Capture the cell that displays the provided text and extract its [X, Y] central coordinate. 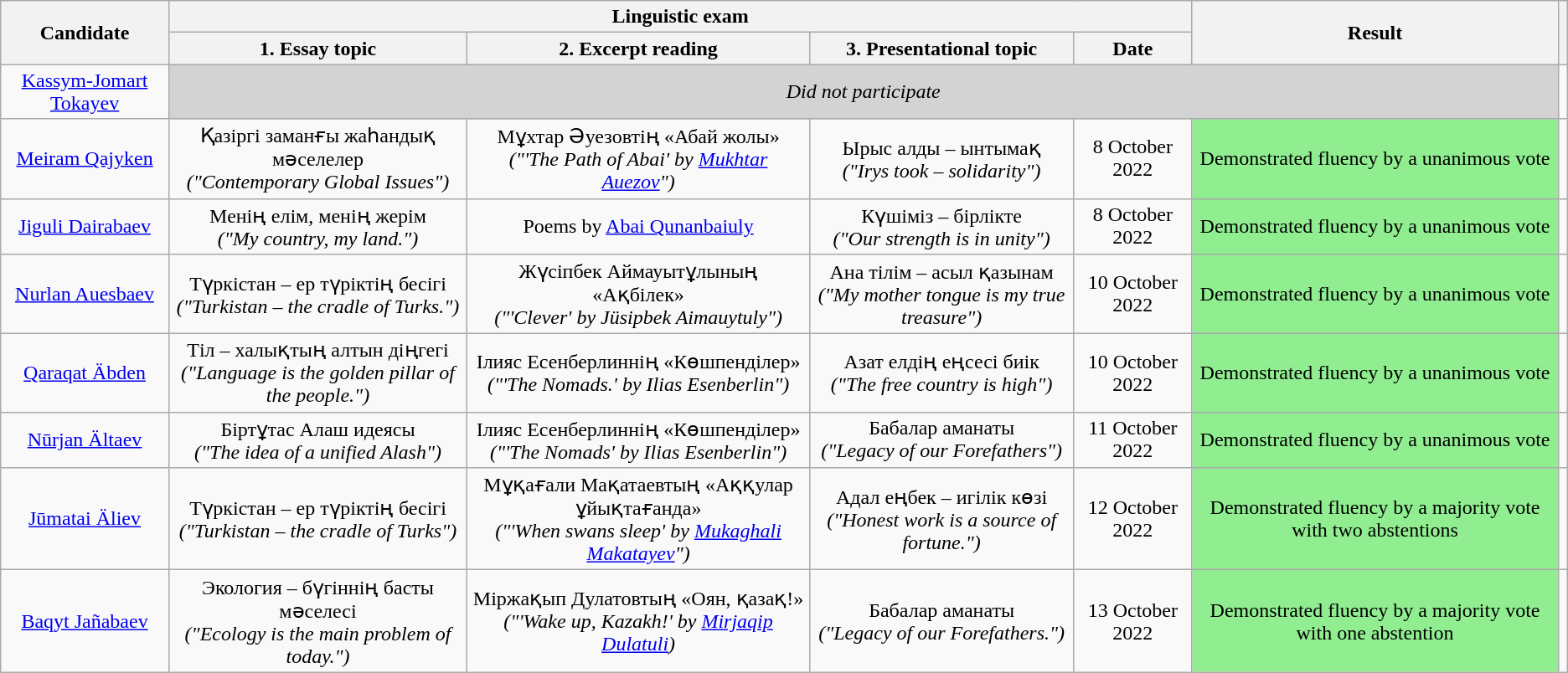
Date [1132, 49]
Ілияс Есенберлиннің «Көшпенділер»("'The Nomads.' by Ilias Esenberlin") [638, 373]
Азат елдің еңсесі биік("The free country is high") [941, 373]
2. Excerpt reading [638, 49]
Ілияс Есенберлиннің «Көшпенділер»("'The Nomads' by Ilias Esenberlin") [638, 440]
Біртұтас Алаш идеясы("The idea of a unified Alash") [317, 440]
Бабалар аманаты("Legacy of our Forefathers") [941, 440]
Baqyt Jañabaev [85, 621]
Мұқағали Мақатаевтың «Аққулар ұйықтағанда»("'When swans sleep' by Mukaghali Makatayev") [638, 519]
Demonstrated fluency by a majority vote with one abstention [1375, 621]
13 October 2022 [1132, 621]
Күшіміз – бірлікте("Our strength is in unity") [941, 226]
Meiram Qajyken [85, 159]
1. Essay topic [317, 49]
Linguistic exam [680, 17]
Түркістан – ер түріктің бесігі("Turkistan – the cradle of Turks.") [317, 295]
Мұхтар Әуезовтің «Абай жолы»("'The Path of Abai' by Mukhtar Auezov") [638, 159]
Міржақып Дулатовтың «Оян, қазақ!»("'Wake up, Kazakh!' by Mirjaqip Dulatuli) [638, 621]
Жүсіпбек Аймауытұлының «Ақбілек»("'Clever' by Jüsipbek Aimauytuly") [638, 295]
Nurlan Auesbaev [85, 295]
Ана тілім – асыл қазынам("My mother tongue is my true treasure") [941, 295]
Did not participate [863, 92]
Jiguli Dairabaev [85, 226]
3. Presentational topic [941, 49]
Қазіргі заманғы жаһандық мәселелер("Contemporary Global Issues") [317, 159]
Demonstrated fluency by a majority vote with two abstentions [1375, 519]
Экология – бүгіннің басты мәселесі("Ecology is the main problem of today.") [317, 621]
Бабалар аманаты("Legacy of our Forefathers.") [941, 621]
Тіл – халықтың алтын діңгегі("Language is the golden pillar of the people.") [317, 373]
Qaraqat Äbden [85, 373]
Kassym-Jomart Tokayev [85, 92]
11 October 2022 [1132, 440]
Түркістан – ер түріктің бесігі("Turkistan – the cradle of Turks") [317, 519]
Candidate [85, 33]
Адал еңбек – игілік көзі("Honest work is a source of fortune.") [941, 519]
Jūmatai Äliev [85, 519]
Nūrjan Ältaev [85, 440]
Менің елім, менің жерім("My country, my land.") [317, 226]
Result [1375, 33]
12 October 2022 [1132, 519]
Ырыс алды – ынтымақ("Irys took – solidarity") [941, 159]
Poems by Abai Qunanbaiuly [638, 226]
